Extract the [X, Y] coordinate from the center of the cell holding the provided text.  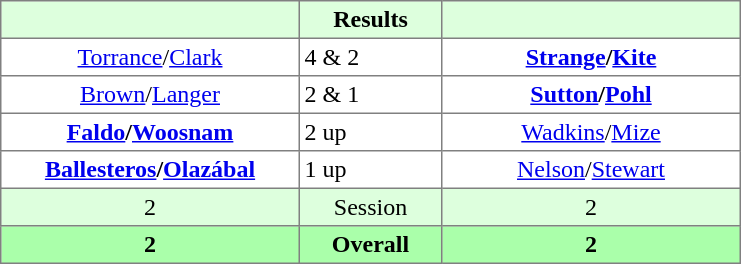
Session [370, 207]
2 & 1 [370, 95]
Brown/Langer [150, 95]
Overall [370, 245]
4 & 2 [370, 57]
1 up [370, 170]
Strange/Kite [591, 57]
Sutton/Pohl [591, 95]
Torrance/Clark [150, 57]
Results [370, 20]
Ballesteros/Olazábal [150, 170]
Faldo/Woosnam [150, 132]
2 up [370, 132]
Wadkins/Mize [591, 132]
Nelson/Stewart [591, 170]
